Locate the cell with the specified text and output its [x, y] center coordinate. 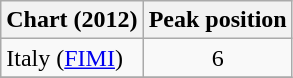
6 [218, 58]
Italy (FIMI) [72, 58]
Peak position [218, 20]
Chart (2012) [72, 20]
